Determine the [x, y] coordinate at the center of the cell enclosing the given text.  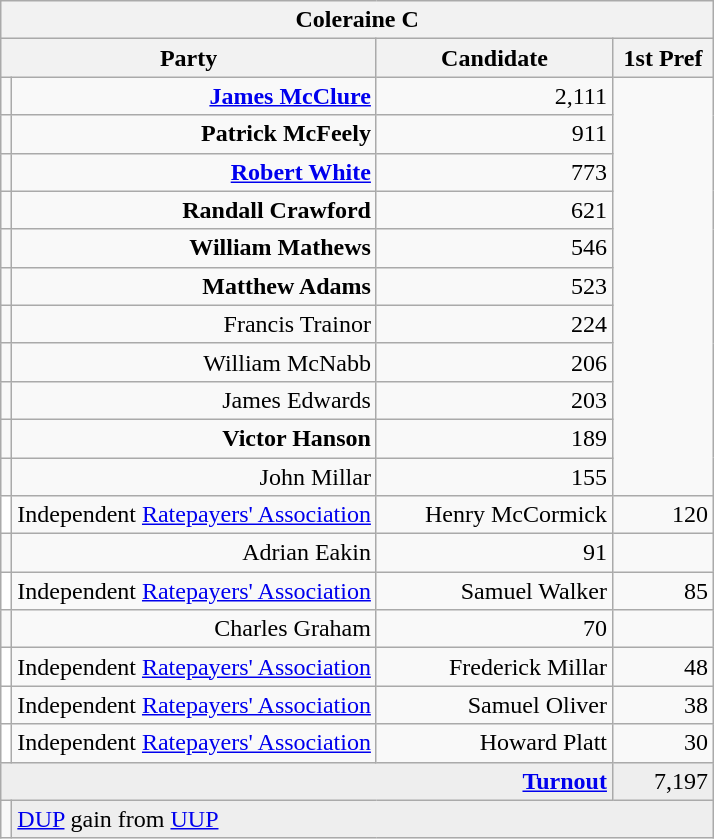
2,111 [494, 96]
Charles Graham [194, 629]
Matthew Adams [194, 286]
206 [494, 362]
William Mathews [194, 248]
189 [494, 438]
Randall Crawford [194, 210]
7,197 [662, 781]
Coleraine C [358, 20]
Candidate [494, 58]
1st Pref [662, 58]
621 [494, 210]
Robert White [194, 172]
John Millar [194, 477]
Francis Trainor [194, 324]
Turnout [307, 781]
203 [494, 400]
70 [494, 629]
Henry McCormick [494, 515]
155 [494, 477]
William McNabb [194, 362]
773 [494, 172]
Patrick McFeely [194, 134]
120 [662, 515]
Party [189, 58]
Victor Hanson [194, 438]
Samuel Walker [494, 591]
Samuel Oliver [494, 705]
523 [494, 286]
James McClure [194, 96]
38 [662, 705]
Frederick Millar [494, 667]
DUP gain from UUP [363, 819]
Howard Platt [494, 743]
546 [494, 248]
85 [662, 591]
48 [662, 667]
224 [494, 324]
30 [662, 743]
James Edwards [194, 400]
Adrian Eakin [194, 553]
911 [494, 134]
91 [494, 553]
